Provide the [x, y] coordinate of the cell's center where the given text is located.  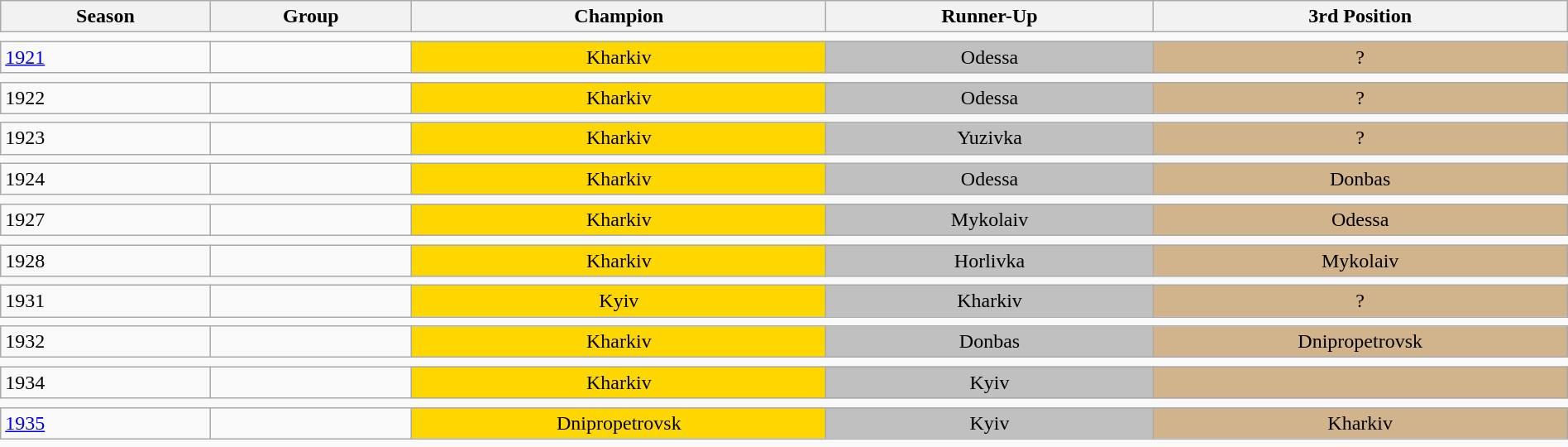
1921 [106, 57]
1927 [106, 219]
1935 [106, 423]
1924 [106, 179]
3rd Position [1360, 17]
Champion [619, 17]
Group [311, 17]
Horlivka [989, 261]
Yuzivka [989, 138]
1931 [106, 301]
1923 [106, 138]
1928 [106, 261]
Runner-Up [989, 17]
1934 [106, 382]
1932 [106, 342]
1922 [106, 98]
Season [106, 17]
